For the text-containing cell, return its midpoint in (x, y) coordinate format. 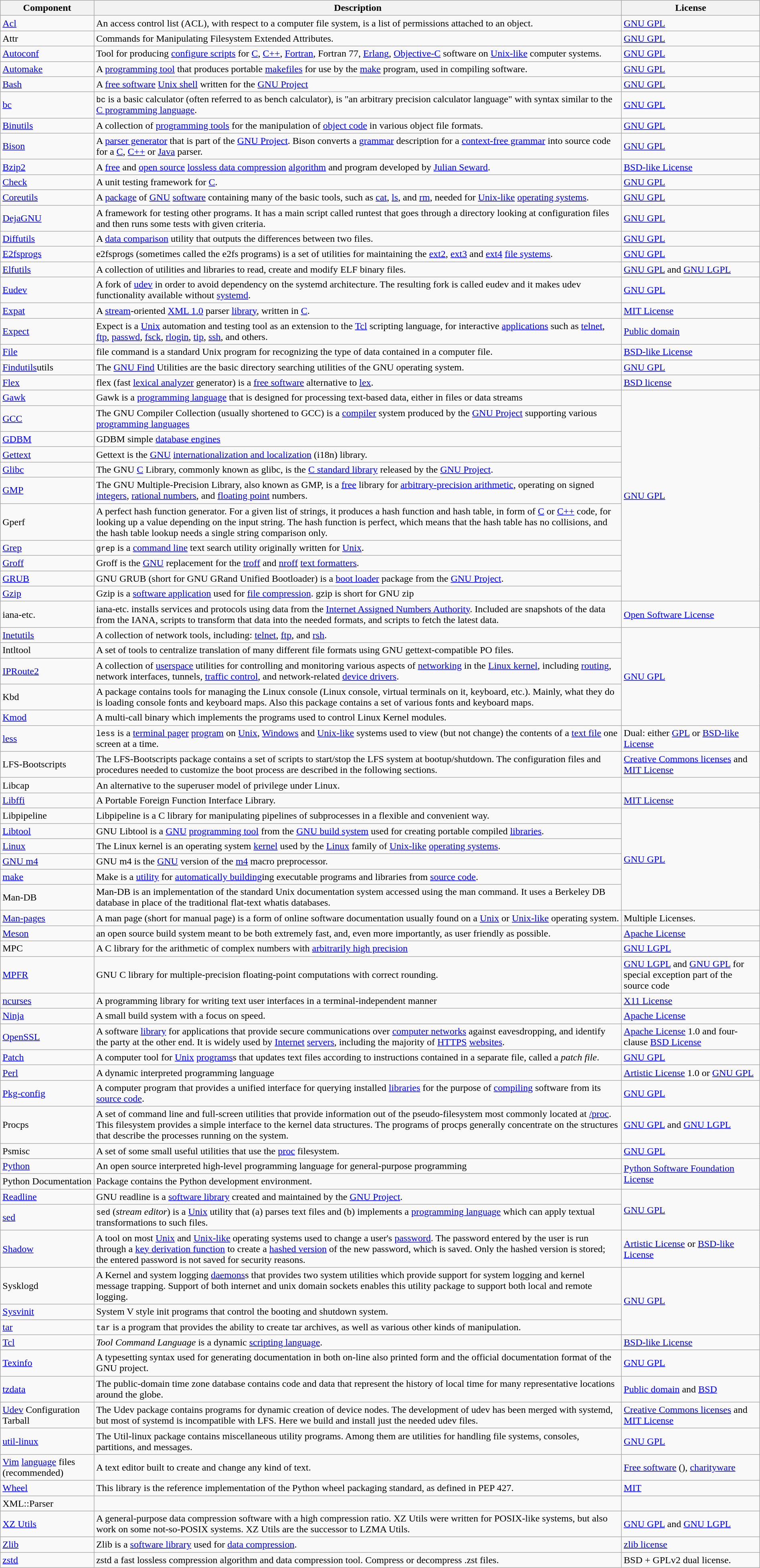
LFS-Bootscripts (47, 764)
GRUB (47, 579)
Flex (47, 382)
X11 License (691, 1001)
This library is the reference implementation of the Python wheel packaging standard, as defined in PEP 427. (358, 1488)
Python Software Foundation License (691, 1174)
Man-pages (47, 918)
file command is a standard Unix program for recognizing the type of data contained in a computer file. (358, 352)
Expect (47, 331)
Binutils (47, 125)
A small build system with a focus on speed. (358, 1016)
A free and open source lossless data compression algorithm and program developed by Julian Seward. (358, 167)
Zlib is a software library used for data compression. (358, 1545)
A collection of network tools, including: telnet, ftp, and rsh. (358, 635)
Eudev (47, 290)
GCC (47, 419)
Automake (47, 69)
Bzip2 (47, 167)
The Linux kernel is an operating system kernel used by the Linux family of Unix-like operating systems. (358, 846)
Gzip is a software application used for file compression. gzip is short for GNU zip (358, 594)
A multi-call binary which implements the programs used to control Linux Kernel modules. (358, 718)
XML::Parser (47, 1503)
GNU GRUB (short for GNU GRand Unified Bootloader) is a boot loader package from the GNU Project. (358, 579)
Perl (47, 1072)
A collection of programming tools for the manipulation of object code in various object file formats. (358, 125)
IPRoute2 (47, 671)
GNU m4 is the GNU version of the m4 macro preprocessor. (358, 862)
MPC (47, 949)
License (691, 8)
less (47, 738)
Gettext (47, 454)
A computer program that provides a unified interface for querying installed libraries for the purpose of compiling software from its source code. (358, 1093)
Man-DB (47, 897)
Acl (47, 23)
Package contains the Python development environment. (358, 1182)
BSD + GPLv2 dual license. (691, 1560)
A programming library for writing text user interfaces in a terminal-independent manner (358, 1001)
Kbd (47, 697)
sed (47, 1217)
GNU readline is a software library created and maintained by the GNU Project. (358, 1197)
Component (47, 8)
Pkg-config (47, 1093)
Open Software License (691, 614)
an open source build system meant to be both extremely fast, and, even more importantly, as user friendly as possible. (358, 933)
Free software (), charityware (691, 1467)
flex (fast lexical analyzer generator) is a free software alternative to lex. (358, 382)
An alternative to the superuser model of privilege under Linux. (358, 785)
bc (47, 105)
Artistic License 1.0 or GNU GPL (691, 1072)
tzdata (47, 1389)
Tool for producing configure scripts for C, C++, Fortran, Fortran 77, Erlang, Objective-C software on Unix-like computer systems. (358, 54)
Bash (47, 84)
A man page (short for manual page) is a form of online software documentation usually found on a Unix or Unix-like operating system. (358, 918)
MPFR (47, 975)
ncurses (47, 1001)
GDBM simple database engines (358, 439)
Tool Command Language is a dynamic scripting language. (358, 1342)
Libpipeline is a C library for manipulating pipelines of subprocesses in a flexible and convenient way. (358, 815)
Psmisc (47, 1151)
Groff is the GNU replacement for the troff and nroff text formatters. (358, 563)
Groff (47, 563)
MIT (691, 1488)
Meson (47, 933)
An open source interpreted high-level programming language for general-purpose programming (358, 1166)
Kmod (47, 718)
tar (47, 1327)
A unit testing framework for C. (358, 182)
grep is a command line text search utility originally written for Unix. (358, 548)
A data comparison utility that outputs the differences between two files. (358, 239)
Gawk is a programming language that is designed for processing text-based data, either in files or data streams (358, 398)
Procps (47, 1125)
GMP (47, 490)
Description (358, 8)
GNU LGPL (691, 949)
Vim language files (recommended) (47, 1467)
Grep (47, 548)
Gettext is the GNU internationalization and localization (i18n) library. (358, 454)
e2fsprogs (sometimes called the e2fs programs) is a set of utilities for maintaining the ext2, ext3 and ext4 file systems. (358, 254)
Sysvinit (47, 1312)
A typesetting syntax used for generating documentation in both on-line also printed form and the official documentation format of the GNU project. (358, 1363)
Diffutils (47, 239)
Python (47, 1166)
Coreutils (47, 197)
BSD license (691, 382)
XZ Utils (47, 1524)
DejaGNU (47, 218)
Libffi (47, 800)
A package of GNU software containing many of the basic tools, such as cat, ls, and rm, needed for Unix-like operating systems. (358, 197)
File (47, 352)
Make is a utility for automatically buildinging executable programs and libraries from source code. (358, 877)
The GNU C Library, commonly known as glibc, is the C standard library released by the GNU Project. (358, 469)
make (47, 877)
Gzip (47, 594)
A collection of utilities and libraries to read, create and modify ELF binary files. (358, 269)
A programming tool that produces portable makefiles for use by the make program, used in compiling software. (358, 69)
Public domain and BSD (691, 1389)
Ninja (47, 1016)
Texinfo (47, 1363)
Autoconf (47, 54)
Bison (47, 146)
A dynamic interpreted programming language (358, 1072)
GDBM (47, 439)
Multiple Licenses. (691, 918)
Libpipeline (47, 815)
Udev Configuration Tarball (47, 1415)
zstd (47, 1560)
iana-etc. (47, 614)
Check (47, 182)
Linux (47, 846)
A free software Unix shell written for the GNU Project (358, 84)
Sysklogd (47, 1286)
Expat (47, 311)
Wheel (47, 1488)
Libcap (47, 785)
GNU Libtool is a GNU programming tool from the GNU build system used for creating portable compiled libraries. (358, 831)
An access control list (ACL), with respect to a computer file system, is a list of permissions attached to an object. (358, 23)
A stream-oriented XML 1.0 parser library, written in C. (358, 311)
Python Documentation (47, 1182)
OpenSSL (47, 1037)
Readline (47, 1197)
GNU C library for multiple-precision floating-point computations with correct rounding. (358, 975)
Public domain (691, 331)
Artistic License or BSD-like License (691, 1249)
Inetutils (47, 635)
GNU LGPL and GNU GPL for special exception part of the source code (691, 975)
tar is a program that provides the ability to create tar archives, as well as various other kinds of manipulation. (358, 1327)
Findutilsutils (47, 367)
System V style init programs that control the booting and shutdown system. (358, 1312)
A C library for the arithmetic of complex numbers with arbitrarily high precision (358, 949)
Apache License 1.0 and four-clause BSD License (691, 1037)
Zlib (47, 1545)
zlib license (691, 1545)
The GNU Compiler Collection (usually shortened to GCC) is a compiler system produced by the GNU Project supporting various programming languages (358, 419)
Glibc (47, 469)
Patch (47, 1057)
A Portable Foreign Function Interface Library. (358, 800)
Gawk (47, 398)
A text editor built to create and change any kind of text. (358, 1467)
GNU m4 (47, 862)
util-linux (47, 1441)
Tcl (47, 1342)
A computer tool for Unix programss that updates text files according to instructions contained in a separate file, called a patch file. (358, 1057)
Elfutils (47, 269)
The GNU Find Utilities are the basic directory searching utilities of the GNU operating system. (358, 367)
Libtool (47, 831)
Shadow (47, 1249)
Commands for Manipulating Filesystem Extended Attributes. (358, 38)
zstd a fast lossless compression algorithm and data compression tool. Compress or decompress .zst files. (358, 1560)
A set of tools to centralize translation of many different file formats using GNU gettext-compatible PO files. (358, 650)
Gperf (47, 522)
Intltool (47, 650)
Dual: either GPL or BSD-like License (691, 738)
Attr (47, 38)
A set of some small useful utilities that use the proc filesystem. (358, 1151)
E2fsprogs (47, 254)
